Provide the [x, y] coordinate of the cell's center where the given text is located.  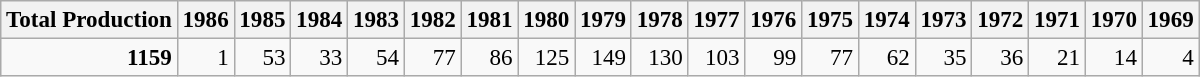
1975 [830, 20]
1980 [546, 20]
130 [660, 58]
36 [1000, 58]
1973 [944, 20]
1 [206, 58]
125 [546, 58]
14 [1114, 58]
1979 [604, 20]
1971 [1058, 20]
35 [944, 58]
1983 [376, 20]
149 [604, 58]
1970 [1114, 20]
1978 [660, 20]
1986 [206, 20]
1982 [432, 20]
53 [262, 58]
99 [774, 58]
21 [1058, 58]
54 [376, 58]
1159 [89, 58]
1985 [262, 20]
1977 [716, 20]
1972 [1000, 20]
86 [490, 58]
103 [716, 58]
1981 [490, 20]
33 [320, 58]
1976 [774, 20]
4 [1170, 58]
62 [886, 58]
1974 [886, 20]
Total Production [89, 20]
1969 [1170, 20]
1984 [320, 20]
